Provide the (x, y) coordinate of the cell's center where the given text is located.  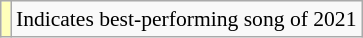
Indicates best-performing song of 2021 (186, 19)
